Output the [X, Y] coordinate of the center of the cell containing the given text.  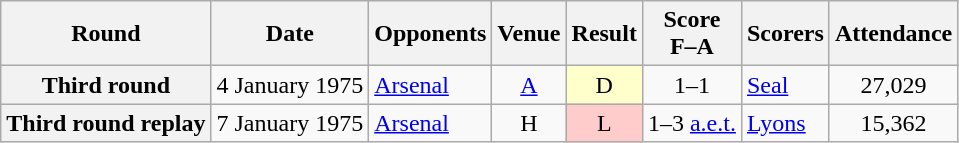
Seal [785, 85]
15,362 [893, 123]
4 January 1975 [290, 85]
Attendance [893, 34]
Third round replay [106, 123]
L [604, 123]
Round [106, 34]
ScoreF–A [692, 34]
1–3 a.e.t. [692, 123]
Scorers [785, 34]
A [529, 85]
Result [604, 34]
D [604, 85]
Date [290, 34]
7 January 1975 [290, 123]
H [529, 123]
Venue [529, 34]
1–1 [692, 85]
Opponents [430, 34]
Lyons [785, 123]
Third round [106, 85]
27,029 [893, 85]
